Locate the cell with the specified text and output its [x, y] center coordinate. 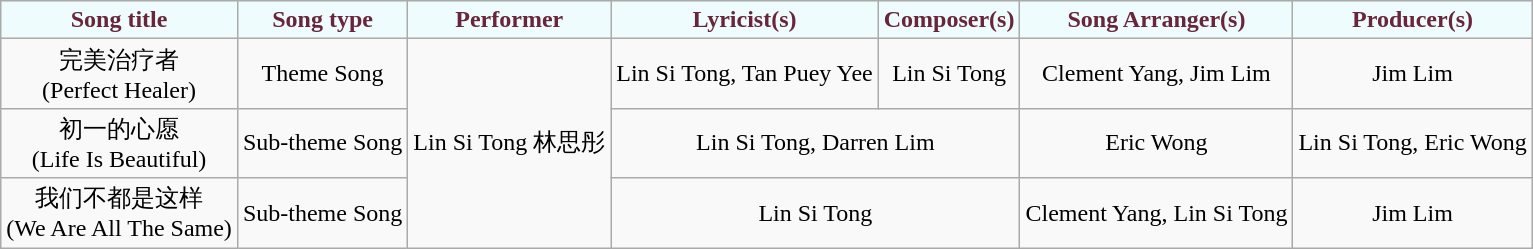
Performer [510, 20]
Theme Song [322, 74]
Clement Yang, Jim Lim [1156, 74]
Lin Si Tong 林思彤 [510, 144]
Song type [322, 20]
初一的心愿 (Life Is Beautiful) [120, 143]
Lin Si Tong, Darren Lim [816, 143]
Song title [120, 20]
Producer(s) [1412, 20]
Eric Wong [1156, 143]
Lin Si Tong, Eric Wong [1412, 143]
Clement Yang, Lin Si Tong [1156, 213]
我们不都是这样 (We Are All The Same) [120, 213]
完美治疗者 (Perfect Healer) [120, 74]
Composer(s) [949, 20]
Lyricist(s) [745, 20]
Song Arranger(s) [1156, 20]
Lin Si Tong, Tan Puey Yee [745, 74]
